Detect which cell encompasses the target text, then output its (X, Y) center coordinate. 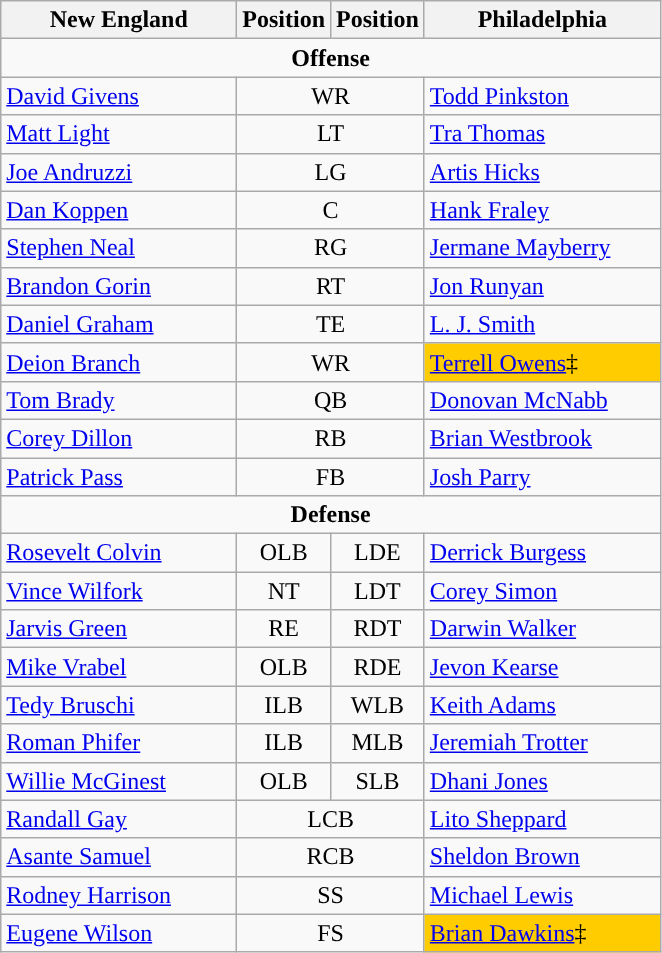
Asante Samuel (119, 857)
Lito Sheppard (542, 819)
Keith Adams (542, 705)
RDE (378, 667)
Michael Lewis (542, 895)
New England (119, 20)
RB (331, 438)
Patrick Pass (119, 477)
Deion Branch (119, 362)
Jarvis Green (119, 629)
LDT (378, 591)
Rodney Harrison (119, 895)
WLB (378, 705)
David Givens (119, 96)
Artis Hicks (542, 172)
Sheldon Brown (542, 857)
MLB (378, 743)
Donovan McNabb (542, 400)
Roman Phifer (119, 743)
Dan Koppen (119, 210)
Hank Fraley (542, 210)
Defense (331, 515)
Brandon Gorin (119, 286)
Tedy Bruschi (119, 705)
LT (331, 134)
C (331, 210)
Willie McGinest (119, 781)
Todd Pinkston (542, 96)
LCB (331, 819)
Rosevelt Colvin (119, 553)
Joe Andruzzi (119, 172)
Eugene Wilson (119, 933)
Darwin Walker (542, 629)
Tra Thomas (542, 134)
FS (331, 933)
Tom Brady (119, 400)
Randall Gay (119, 819)
TE (331, 324)
Jon Runyan (542, 286)
Dhani Jones (542, 781)
Brian Dawkins‡ (542, 933)
Mike Vrabel (119, 667)
RDT (378, 629)
NT (284, 591)
SS (331, 895)
RT (331, 286)
SLB (378, 781)
Terrell Owens‡ (542, 362)
Matt Light (119, 134)
Jermane Mayberry (542, 248)
Corey Dillon (119, 438)
Josh Parry (542, 477)
Stephen Neal (119, 248)
LDE (378, 553)
RG (331, 248)
LG (331, 172)
Vince Wilfork (119, 591)
Derrick Burgess (542, 553)
Brian Westbrook (542, 438)
Corey Simon (542, 591)
RE (284, 629)
L. J. Smith (542, 324)
Jevon Kearse (542, 667)
Jeremiah Trotter (542, 743)
Offense (331, 58)
RCB (331, 857)
FB (331, 477)
QB (331, 400)
Daniel Graham (119, 324)
Philadelphia (542, 20)
